Identify which cell holds the provided text, then report its (X, Y) central coordinate. 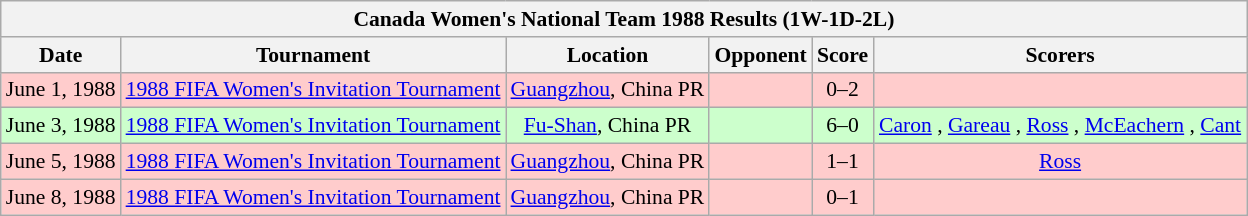
Opponent (760, 55)
Score (842, 55)
0–1 (842, 197)
June 8, 1988 (61, 197)
6–0 (842, 126)
Tournament (314, 55)
1–1 (842, 162)
0–2 (842, 90)
June 3, 1988 (61, 126)
Date (61, 55)
Fu-Shan, China PR (608, 126)
Ross (1060, 162)
Canada Women's National Team 1988 Results (1W-1D-2L) (624, 19)
June 1, 1988 (61, 90)
Location (608, 55)
Caron , Gareau , Ross , McEachern , Cant (1060, 126)
June 5, 1988 (61, 162)
Scorers (1060, 55)
